Determine the [X, Y] coordinate at the center of the cell enclosing the given text.  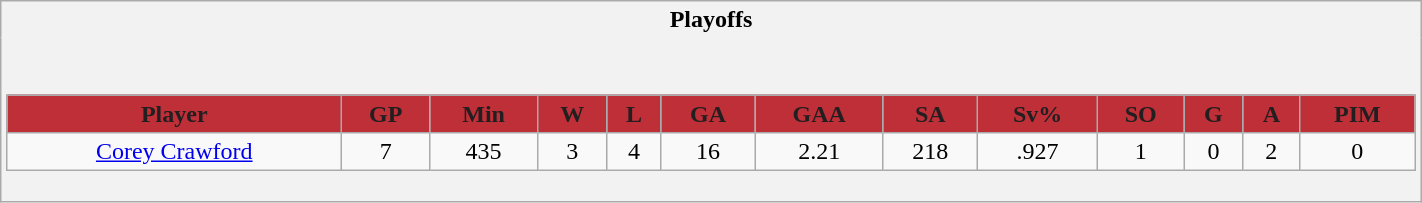
2.21 [819, 152]
435 [484, 152]
PIM [1358, 114]
GP [386, 114]
Min [484, 114]
16 [708, 152]
.927 [1038, 152]
Corey Crawford [174, 152]
218 [930, 152]
G [1214, 114]
1 [1141, 152]
Player [174, 114]
SA [930, 114]
GA [708, 114]
GAA [819, 114]
Sv% [1038, 114]
Playoffs [711, 20]
L [634, 114]
4 [634, 152]
A [1272, 114]
W [572, 114]
7 [386, 152]
2 [1272, 152]
3 [572, 152]
SO [1141, 114]
Player GP Min W L GA GAA SA Sv% SO G A PIM Corey Crawford 7 435 3 4 16 2.21 218 .927 1 0 2 0 [711, 120]
